Extract the (X, Y) coordinate from the center of the cell holding the provided text.  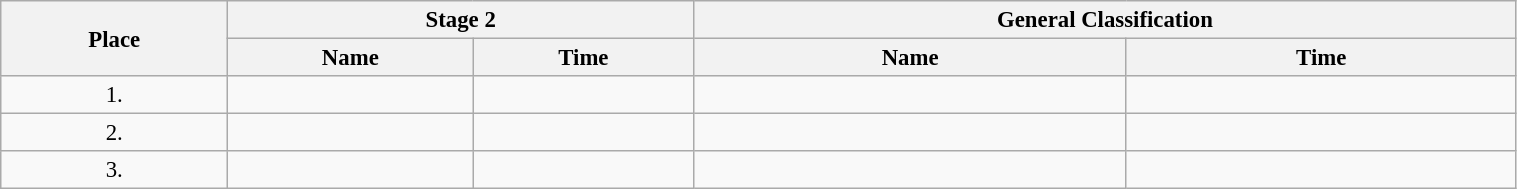
1. (114, 95)
Place (114, 38)
Stage 2 (461, 20)
2. (114, 133)
General Classification (1105, 20)
3. (114, 170)
